For the text-containing cell, return its midpoint in (X, Y) coordinate format. 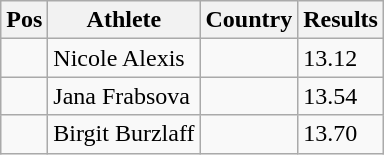
Birgit Burzlaff (124, 134)
13.54 (341, 96)
Jana Frabsova (124, 96)
Pos (24, 20)
Country (249, 20)
Athlete (124, 20)
Nicole Alexis (124, 58)
13.70 (341, 134)
Results (341, 20)
13.12 (341, 58)
